Pinpoint the cell where the given text exists, returning its (X, Y) midpoint coordinate. 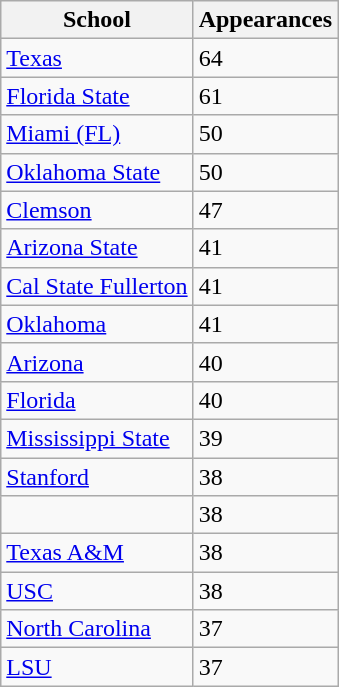
Appearances (265, 20)
Florida State (97, 96)
Florida (97, 400)
LSU (97, 667)
North Carolina (97, 629)
47 (265, 210)
61 (265, 96)
Oklahoma State (97, 172)
Oklahoma (97, 324)
Arizona (97, 362)
Mississippi State (97, 438)
Texas A&M (97, 553)
USC (97, 591)
Arizona State (97, 248)
64 (265, 58)
39 (265, 438)
Clemson (97, 210)
Miami (FL) (97, 134)
Cal State Fullerton (97, 286)
Stanford (97, 477)
Texas (97, 58)
School (97, 20)
